Return the [x, y] coordinate for the center point of the cell that contains the specified text.  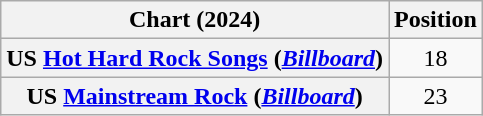
US Mainstream Rock (Billboard) [195, 96]
18 [436, 58]
23 [436, 96]
Chart (2024) [195, 20]
Position [436, 20]
US Hot Hard Rock Songs (Billboard) [195, 58]
